Find where the given text appears and provide that cell's center as [x, y] coordinate. 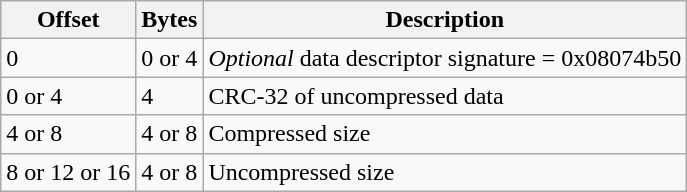
0 [68, 58]
4 [170, 96]
Bytes [170, 20]
8 or 12 or 16 [68, 172]
Uncompressed size [445, 172]
Offset [68, 20]
Optional data descriptor signature = 0x08074b50 [445, 58]
Compressed size [445, 134]
Description [445, 20]
CRC-32 of uncompressed data [445, 96]
